Provide the [X, Y] coordinate of the cell's center where the given text is located.  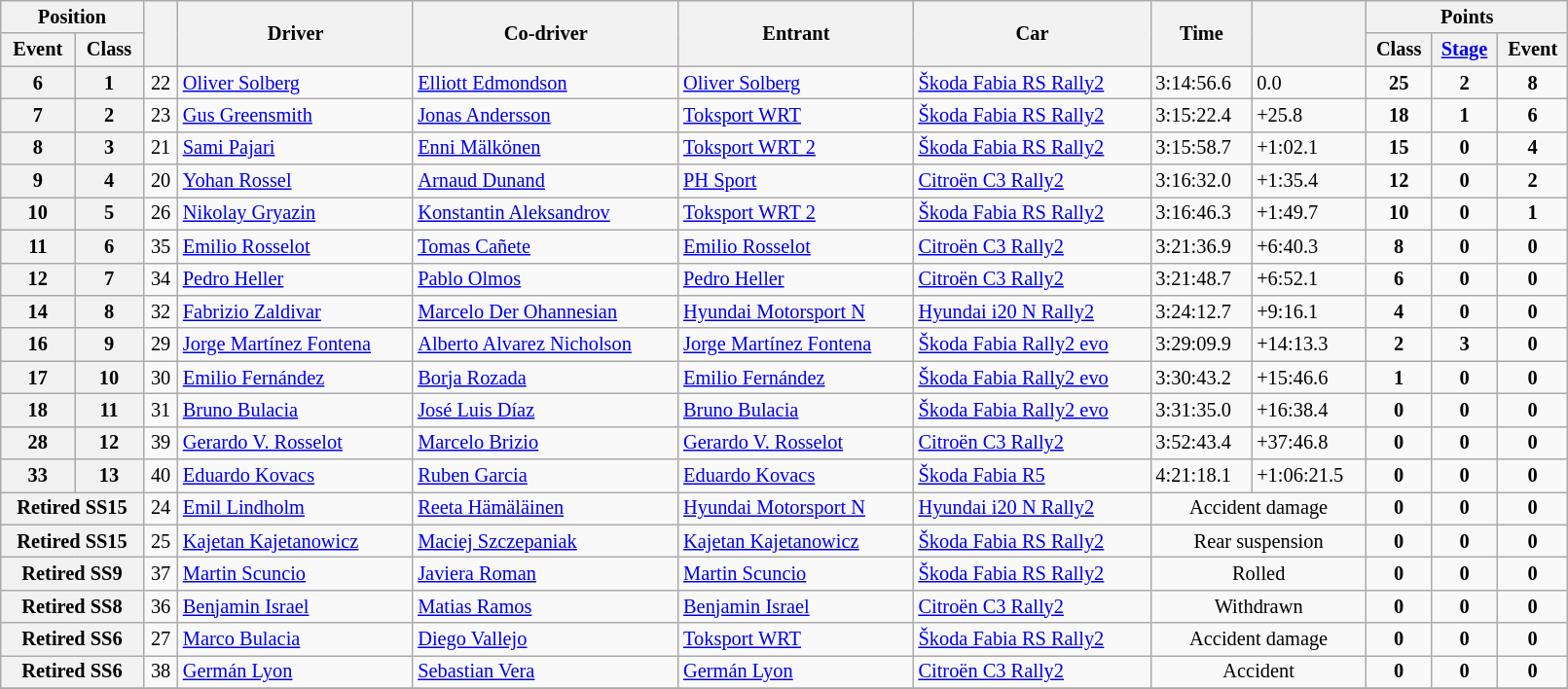
+1:02.1 [1308, 148]
Reeta Hämäläinen [545, 508]
21 [161, 148]
Car [1033, 33]
35 [161, 246]
3:31:35.0 [1202, 410]
Co-driver [545, 33]
3:24:12.7 [1202, 311]
34 [161, 279]
3:52:43.4 [1202, 443]
+1:35.4 [1308, 181]
+37:46.8 [1308, 443]
22 [161, 83]
Škoda Fabia R5 [1033, 476]
5 [109, 213]
+16:38.4 [1308, 410]
Time [1202, 33]
30 [161, 378]
Gus Greensmith [296, 115]
Entrant [796, 33]
3:29:09.9 [1202, 344]
40 [161, 476]
Diego Vallejo [545, 639]
+25.8 [1308, 115]
+9:16.1 [1308, 311]
4:21:18.1 [1202, 476]
Rear suspension [1259, 541]
3:16:32.0 [1202, 181]
+14:13.3 [1308, 344]
Pablo Olmos [545, 279]
Jonas Andersson [545, 115]
24 [161, 508]
Ruben Garcia [545, 476]
20 [161, 181]
33 [38, 476]
36 [161, 606]
Position [72, 17]
Alberto Alvarez Nicholson [545, 344]
Marco Bulacia [296, 639]
Sami Pajari [296, 148]
Marcelo Brizio [545, 443]
Konstantin Aleksandrov [545, 213]
Sebastian Vera [545, 671]
38 [161, 671]
27 [161, 639]
3:14:56.6 [1202, 83]
Rolled [1259, 573]
+1:06:21.5 [1308, 476]
Retired SS9 [72, 573]
PH Sport [796, 181]
Javiera Roman [545, 573]
3:21:48.7 [1202, 279]
Marcelo Der Ohannesian [545, 311]
29 [161, 344]
Maciej Szczepaniak [545, 541]
32 [161, 311]
13 [109, 476]
Yohan Rossel [296, 181]
16 [38, 344]
37 [161, 573]
+6:52.1 [1308, 279]
Nikolay Gryazin [296, 213]
17 [38, 378]
Enni Mälkönen [545, 148]
3:15:58.7 [1202, 148]
31 [161, 410]
Borja Rozada [545, 378]
Retired SS8 [72, 606]
Fabrizio Zaldivar [296, 311]
Arnaud Dunand [545, 181]
3:16:46.3 [1202, 213]
3:15:22.4 [1202, 115]
José Luis Díaz [545, 410]
Accident [1259, 671]
+15:46.6 [1308, 378]
Matias Ramos [545, 606]
26 [161, 213]
+1:49.7 [1308, 213]
39 [161, 443]
Driver [296, 33]
Withdrawn [1259, 606]
28 [38, 443]
Tomas Cañete [545, 246]
3:21:36.9 [1202, 246]
+6:40.3 [1308, 246]
14 [38, 311]
Stage [1465, 50]
Points [1468, 17]
15 [1400, 148]
3:30:43.2 [1202, 378]
0.0 [1308, 83]
23 [161, 115]
Emil Lindholm [296, 508]
Elliott Edmondson [545, 83]
